Provide the [x, y] coordinate of the cell's center where the given text is located.  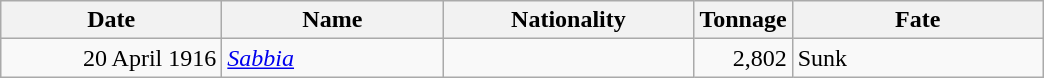
Name [332, 20]
Sabbia [332, 58]
Date [112, 20]
Sunk [918, 58]
Tonnage [743, 20]
Nationality [568, 20]
Fate [918, 20]
20 April 1916 [112, 58]
2,802 [743, 58]
